Capture the cell that displays the provided text and extract its [X, Y] central coordinate. 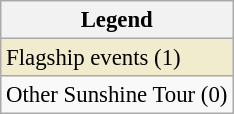
Legend [117, 20]
Flagship events (1) [117, 58]
Other Sunshine Tour (0) [117, 95]
